Find where the given text appears and provide that cell's center as [x, y] coordinate. 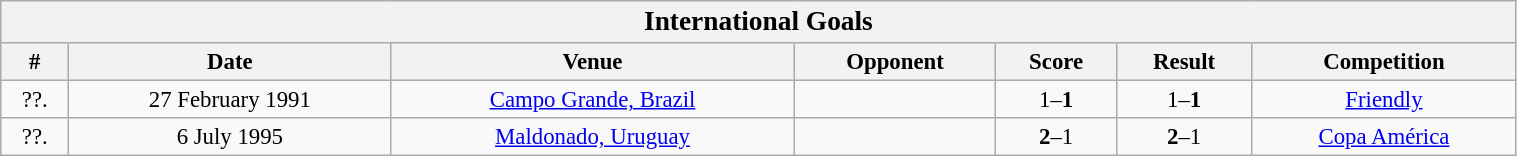
Campo Grande, Brazil [592, 100]
# [35, 62]
Score [1056, 62]
27 February 1991 [230, 100]
Date [230, 62]
Maldonado, Uruguay [592, 137]
Result [1184, 62]
Friendly [1384, 100]
Copa América [1384, 137]
International Goals [758, 22]
6 July 1995 [230, 137]
Venue [592, 62]
Competition [1384, 62]
Opponent [895, 62]
